Output the (X, Y) coordinate of the center of the cell containing the given text.  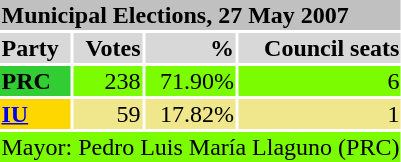
1 (319, 114)
PRC (36, 81)
Party (36, 48)
6 (319, 81)
71.90% (190, 81)
59 (108, 114)
Municipal Elections, 27 May 2007 (200, 15)
238 (108, 81)
17.82% (190, 114)
Mayor: Pedro Luis María Llaguno (PRC) (200, 147)
Council seats (319, 48)
Votes (108, 48)
IU (36, 114)
% (190, 48)
